Detect which cell encompasses the target text, then output its [x, y] center coordinate. 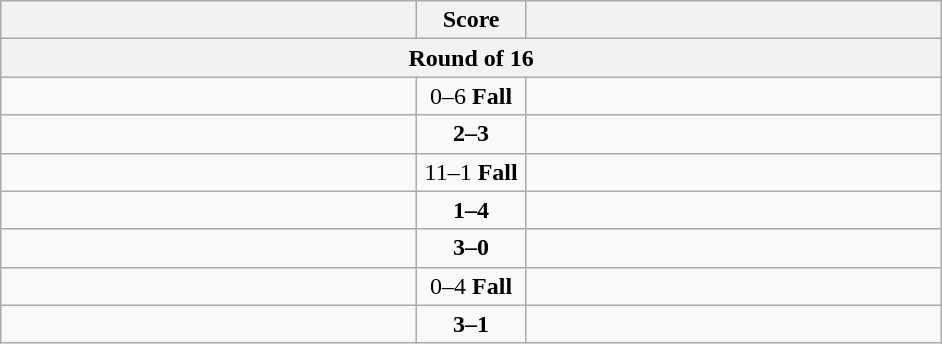
3–1 [472, 324]
Round of 16 [472, 58]
Score [472, 20]
3–0 [472, 248]
1–4 [472, 210]
2–3 [472, 134]
0–6 Fall [472, 96]
11–1 Fall [472, 172]
0–4 Fall [472, 286]
